Extract the [X, Y] coordinate from the center of the cell holding the provided text.  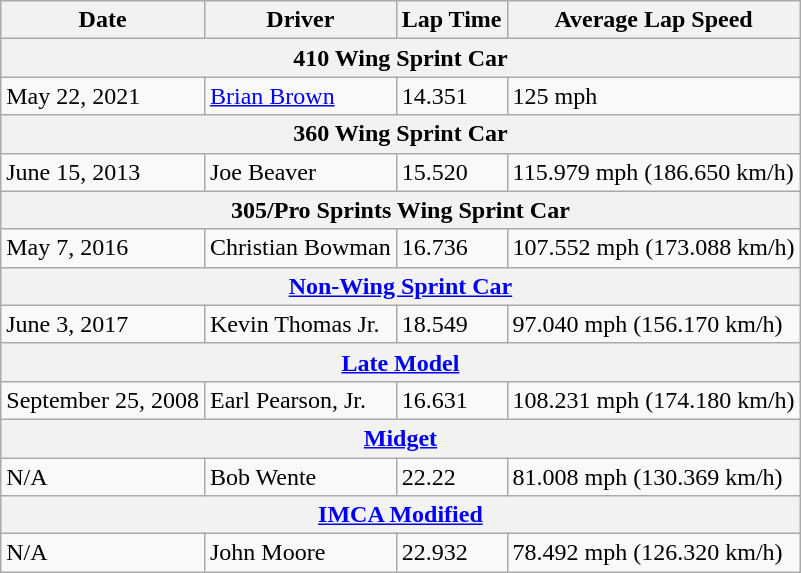
115.979 mph (186.650 km/h) [654, 172]
Brian Brown [300, 96]
Late Model [400, 362]
Joe Beaver [300, 172]
78.492 mph (126.320 km/h) [654, 553]
15.520 [452, 172]
Earl Pearson, Jr. [300, 400]
22.932 [452, 553]
Bob Wente [300, 477]
IMCA Modified [400, 515]
81.008 mph (130.369 km/h) [654, 477]
John Moore [300, 553]
June 15, 2013 [103, 172]
14.351 [452, 96]
Average Lap Speed [654, 20]
Lap Time [452, 20]
June 3, 2017 [103, 324]
360 Wing Sprint Car [400, 134]
Midget [400, 438]
Date [103, 20]
May 7, 2016 [103, 248]
May 22, 2021 [103, 96]
22.22 [452, 477]
Driver [300, 20]
18.549 [452, 324]
108.231 mph (174.180 km/h) [654, 400]
305/Pro Sprints Wing Sprint Car [400, 210]
September 25, 2008 [103, 400]
125 mph [654, 96]
97.040 mph (156.170 km/h) [654, 324]
410 Wing Sprint Car [400, 58]
107.552 mph (173.088 km/h) [654, 248]
Non-Wing Sprint Car [400, 286]
16.631 [452, 400]
Christian Bowman [300, 248]
16.736 [452, 248]
Kevin Thomas Jr. [300, 324]
